Find where the given text appears and provide that cell's center as [X, Y] coordinate. 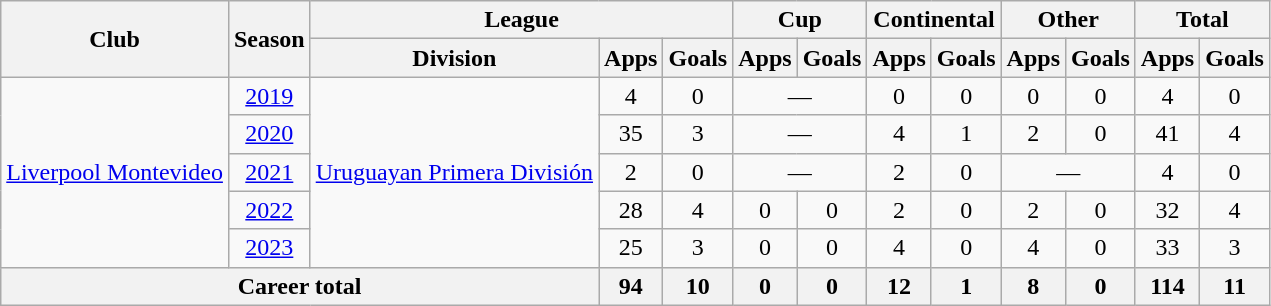
Liverpool Montevideo [115, 172]
35 [631, 134]
8 [1033, 286]
33 [1167, 248]
Total [1202, 20]
Uruguayan Primera División [454, 172]
32 [1167, 210]
2023 [269, 248]
Cup [800, 20]
94 [631, 286]
41 [1167, 134]
114 [1167, 286]
Club [115, 39]
Season [269, 39]
12 [899, 286]
League [522, 20]
10 [698, 286]
2020 [269, 134]
2022 [269, 210]
Continental [934, 20]
Division [454, 58]
25 [631, 248]
28 [631, 210]
2021 [269, 172]
2019 [269, 96]
Other [1068, 20]
Career total [300, 286]
11 [1235, 286]
